Identify which cell holds the provided text, then report its [x, y] central coordinate. 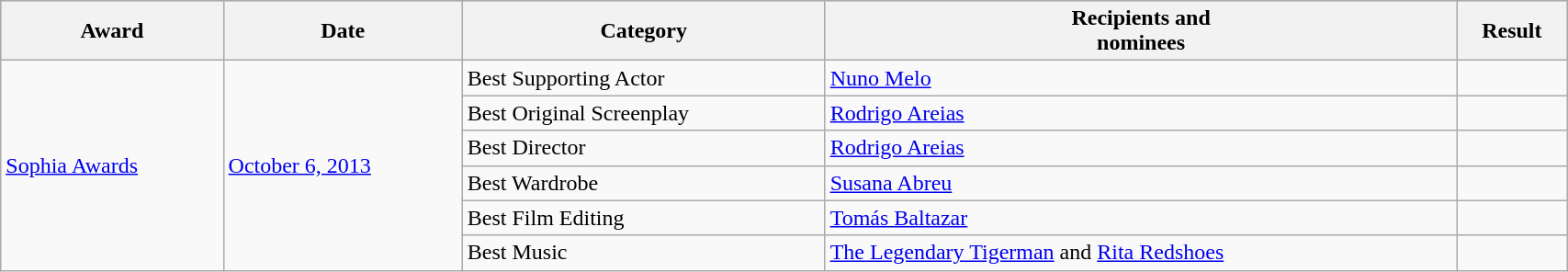
Tomás Baltazar [1141, 218]
Best Music [643, 253]
Award [112, 31]
Category [643, 31]
Sophia Awards [112, 165]
Best Director [643, 148]
Susana Abreu [1141, 183]
Best Original Screenplay [643, 113]
Best Supporting Actor [643, 78]
Result [1512, 31]
Nuno Melo [1141, 78]
The Legendary Tigerman and Rita Redshoes [1141, 253]
Best Film Editing [643, 218]
Best Wardrobe [643, 183]
Recipients and nominees [1141, 31]
October 6, 2013 [343, 165]
Date [343, 31]
